Detect which cell encompasses the target text, then output its [X, Y] center coordinate. 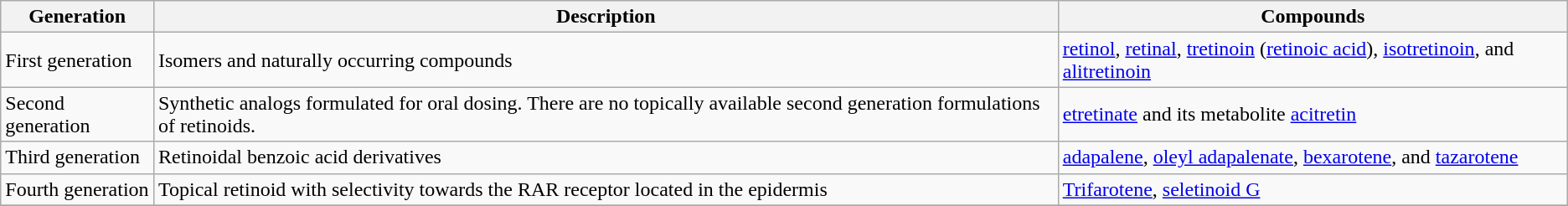
Fourth generation [77, 189]
First generation [77, 60]
Retinoidal benzoic acid derivatives [606, 157]
Isomers and naturally occurring compounds [606, 60]
Generation [77, 17]
Description [606, 17]
Compounds [1313, 17]
etretinate and its metabolite acitretin [1313, 114]
Topical retinoid with selectivity towards the RAR receptor located in the epidermis [606, 189]
Third generation [77, 157]
Second generation [77, 114]
Trifarotene, seletinoid G [1313, 189]
Synthetic analogs formulated for oral dosing. There are no topically available second generation formulations of retinoids. [606, 114]
adapalene, oleyl adapalenate, bexarotene, and tazarotene [1313, 157]
retinol, retinal, tretinoin (retinoic acid), isotretinoin, and alitretinoin [1313, 60]
